Scan for the cell matching the given text and deliver its (X, Y) coordinate at center. 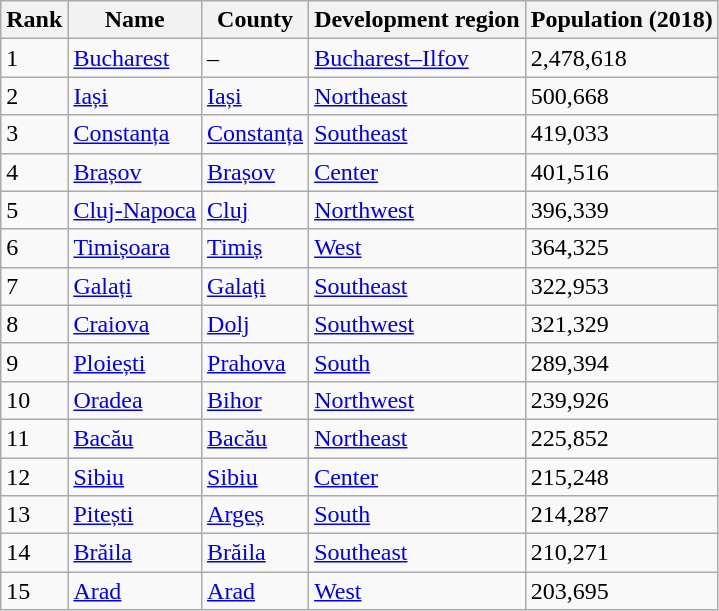
4 (34, 172)
500,668 (622, 96)
Population (2018) (622, 20)
12 (34, 477)
401,516 (622, 172)
Southwest (418, 324)
County (256, 20)
Bucharest (135, 58)
321,329 (622, 324)
Cluj-Napoca (135, 210)
2,478,618 (622, 58)
Oradea (135, 400)
10 (34, 400)
Dolj (256, 324)
Development region (418, 20)
322,953 (622, 286)
Timiș (256, 248)
Rank (34, 20)
5 (34, 210)
Bucharest–Ilfov (418, 58)
14 (34, 553)
6 (34, 248)
210,271 (622, 553)
Name (135, 20)
Craiova (135, 324)
2 (34, 96)
Bihor (256, 400)
1 (34, 58)
214,287 (622, 515)
225,852 (622, 438)
Ploiești (135, 362)
– (256, 58)
3 (34, 134)
13 (34, 515)
364,325 (622, 248)
239,926 (622, 400)
Argeș (256, 515)
396,339 (622, 210)
11 (34, 438)
Prahova (256, 362)
9 (34, 362)
Timișoara (135, 248)
203,695 (622, 591)
7 (34, 286)
Pitești (135, 515)
15 (34, 591)
215,248 (622, 477)
8 (34, 324)
289,394 (622, 362)
419,033 (622, 134)
Cluj (256, 210)
